Identify which cell holds the provided text, then report its (X, Y) central coordinate. 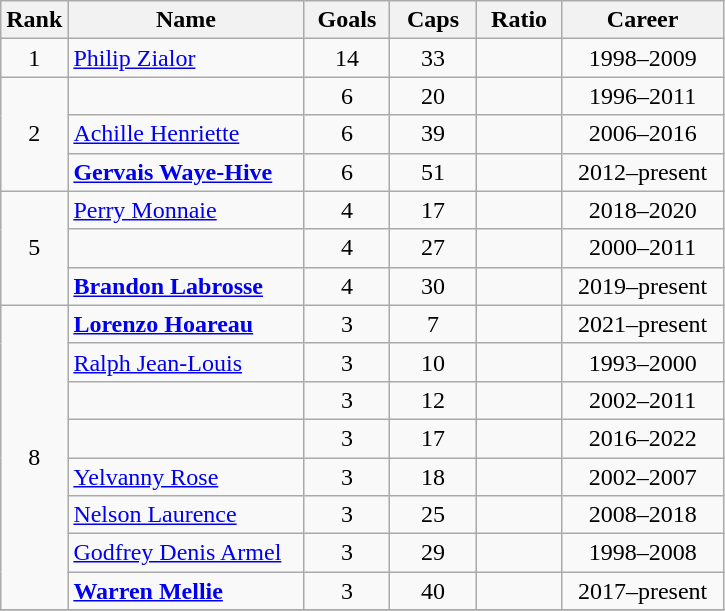
20 (433, 96)
Lorenzo Hoareau (186, 324)
30 (433, 286)
51 (433, 172)
2018–2020 (642, 210)
10 (433, 362)
27 (433, 248)
Name (186, 20)
Brandon Labrosse (186, 286)
33 (433, 58)
2002–2007 (642, 477)
Warren Mellie (186, 591)
Nelson Laurence (186, 515)
1998–2009 (642, 58)
25 (433, 515)
1993–2000 (642, 362)
39 (433, 134)
2021–present (642, 324)
2016–2022 (642, 438)
1998–2008 (642, 553)
2 (34, 134)
2002–2011 (642, 400)
Rank (34, 20)
Philip Zialor (186, 58)
Ratio (519, 20)
Godfrey Denis Armel (186, 553)
2012–present (642, 172)
2008–2018 (642, 515)
1996–2011 (642, 96)
Ralph Jean-Louis (186, 362)
18 (433, 477)
1 (34, 58)
2000–2011 (642, 248)
14 (347, 58)
2006–2016 (642, 134)
8 (34, 457)
29 (433, 553)
Caps (433, 20)
Yelvanny Rose (186, 477)
40 (433, 591)
Gervais Waye-Hive (186, 172)
12 (433, 400)
Achille Henriette (186, 134)
Goals (347, 20)
Perry Monnaie (186, 210)
5 (34, 248)
7 (433, 324)
Career (642, 20)
2017–present (642, 591)
2019–present (642, 286)
